Return the [X, Y] coordinate for the center point of the cell that contains the specified text.  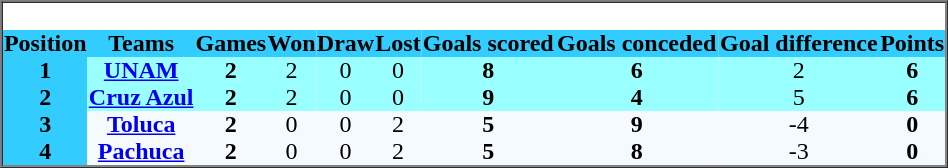
Teams [142, 44]
3 [46, 124]
Pachuca [142, 152]
Lost [398, 44]
-3 [798, 152]
Won [292, 44]
-4 [798, 124]
Games [231, 44]
Position [46, 44]
Goals conceded [636, 44]
Toluca [142, 124]
Cruz Azul [142, 98]
1 [46, 70]
Goal difference [798, 44]
Goals scored [488, 44]
Points [912, 44]
UNAM [142, 70]
Draw [346, 44]
